Pinpoint the cell where the given text exists, returning its (X, Y) midpoint coordinate. 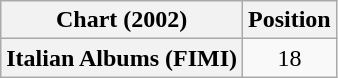
18 (290, 58)
Italian Albums (FIMI) (122, 58)
Chart (2002) (122, 20)
Position (290, 20)
